For the text-containing cell, return its midpoint in [x, y] coordinate format. 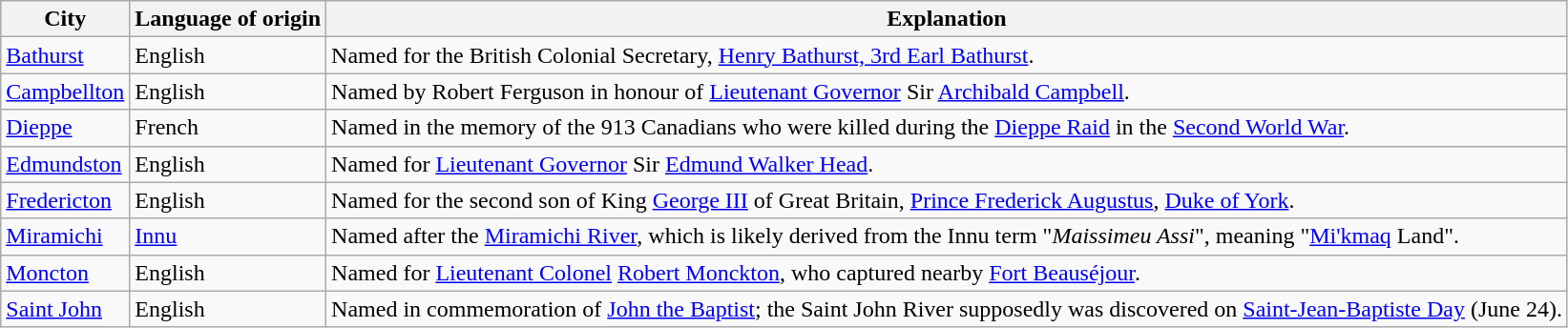
Moncton [65, 273]
Named in commemoration of John the Baptist; the Saint John River supposedly was discovered on Saint-Jean-Baptiste Day (June 24). [947, 309]
Named in the memory of the 913 Canadians who were killed during the Dieppe Raid in the Second World War. [947, 128]
City [65, 19]
Named after the Miramichi River, which is likely derived from the Innu term "Maissimeu Assi", meaning "Mi'kmaq Land". [947, 236]
Bathurst [65, 55]
Named for the second son of King George III of Great Britain, Prince Frederick Augustus, Duke of York. [947, 200]
Explanation [947, 19]
Saint John [65, 309]
Campbellton [65, 92]
Named for Lieutenant Governor Sir Edmund Walker Head. [947, 164]
French [228, 128]
Dieppe [65, 128]
Miramichi [65, 236]
Language of origin [228, 19]
Innu [228, 236]
Fredericton [65, 200]
Edmundston [65, 164]
Named by Robert Ferguson in honour of Lieutenant Governor Sir Archibald Campbell. [947, 92]
Named for the British Colonial Secretary, Henry Bathurst, 3rd Earl Bathurst. [947, 55]
Named for Lieutenant Colonel Robert Monckton, who captured nearby Fort Beauséjour. [947, 273]
